Locate the cell with the specified text and output its [x, y] center coordinate. 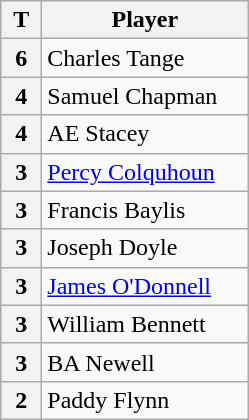
James O'Donnell [145, 286]
2 [22, 400]
Percy Colquhoun [145, 172]
6 [22, 58]
William Bennett [145, 324]
Paddy Flynn [145, 400]
Joseph Doyle [145, 248]
BA Newell [145, 362]
Player [145, 20]
T [22, 20]
Samuel Chapman [145, 96]
Francis Baylis [145, 210]
AE Stacey [145, 134]
Charles Tange [145, 58]
